Pinpoint the cell where the given text exists, returning its [X, Y] midpoint coordinate. 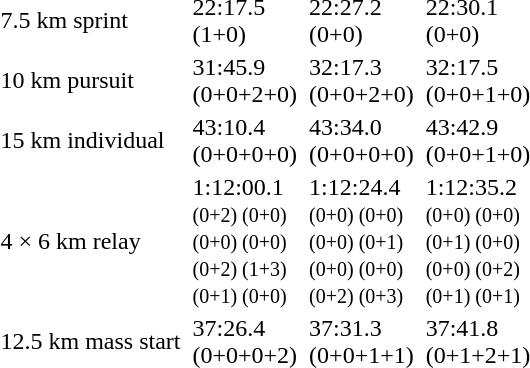
1:12:24.4(0+0) (0+0)(0+0) (0+1)(0+0) (0+0)(0+2) (0+3) [362, 241]
43:10.4(0+0+0+0) [245, 140]
32:17.3(0+0+2+0) [362, 80]
31:45.9(0+0+2+0) [245, 80]
43:34.0(0+0+0+0) [362, 140]
1:12:00.1(0+2) (0+0)(0+0) (0+0)(0+2) (1+3)(0+1) (0+0) [245, 241]
